Determine the [X, Y] coordinate at the center of the cell enclosing the given text.  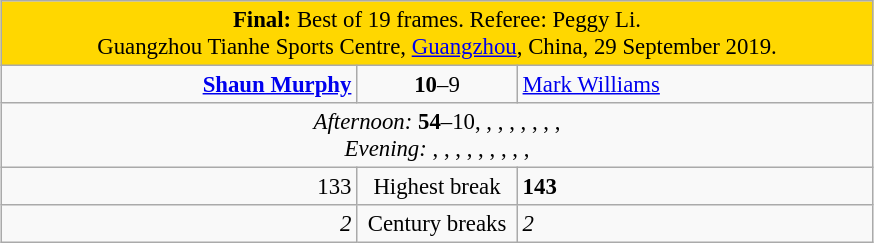
143 [695, 187]
Shaun Murphy [179, 85]
Final: Best of 19 frames. Referee: Peggy Li.Guangzhou Tianhe Sports Centre, Guangzhou, China, 29 September 2019. [437, 34]
Highest break [438, 187]
Afternoon: 54–10, , , , , , , , Evening: , , , , , , , , , [437, 136]
10–9 [438, 85]
Mark Williams [695, 85]
Century breaks [438, 224]
133 [179, 187]
